Search for the cell housing the specified text and yield its (x, y) center coordinate. 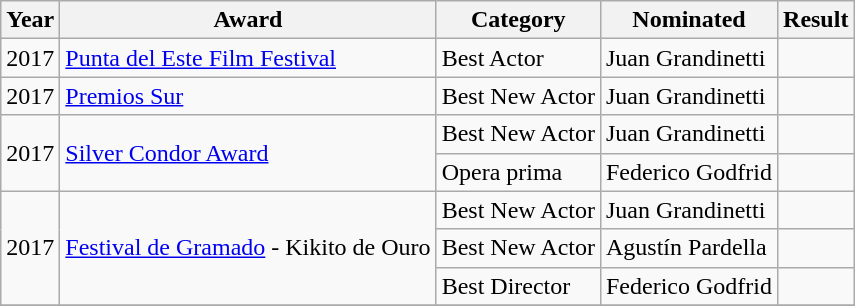
Year (30, 20)
Best Actor (518, 58)
Result (816, 20)
Award (248, 20)
Opera prima (518, 172)
Punta del Este Film Festival (248, 58)
Nominated (688, 20)
Best Director (518, 286)
Premios Sur (248, 96)
Category (518, 20)
Agustín Pardella (688, 248)
Festival de Gramado - Kikito de Ouro (248, 248)
Silver Condor Award (248, 153)
